Scan for the cell matching the given text and deliver its [x, y] coordinate at center. 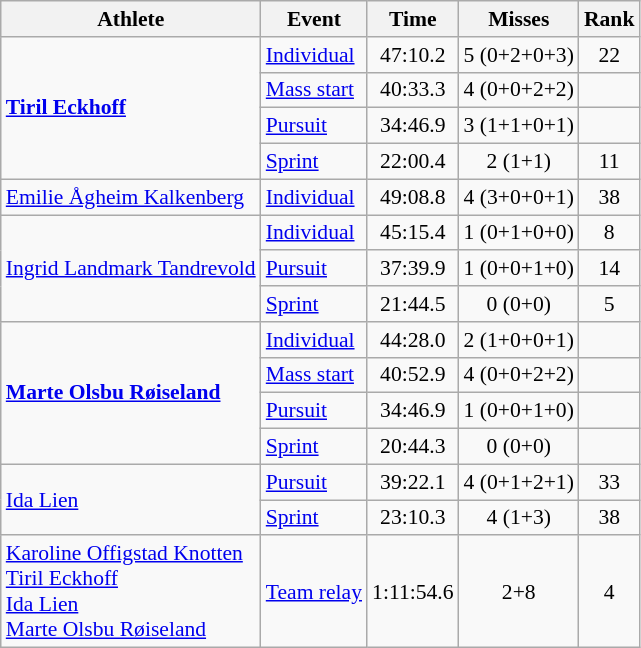
14 [610, 269]
Tiril Eckhoff [131, 108]
3 (1+1+0+1) [519, 126]
4 (1+3) [519, 518]
Ida Lien [131, 500]
1:11:54.6 [412, 592]
47:10.2 [412, 55]
23:10.3 [412, 518]
Misses [519, 19]
1 (0+1+0+0) [519, 233]
39:22.1 [412, 482]
Karoline Offigstad Knotten Tiril Eckhoff Ida Lien Marte Olsbu Røiseland [131, 592]
4 [610, 592]
Time [412, 19]
Rank [610, 19]
22 [610, 55]
5 (0+2+0+3) [519, 55]
2 (1+1) [519, 162]
37:39.9 [412, 269]
Emilie Ågheim Kalkenberg [131, 197]
44:28.0 [412, 340]
49:08.8 [412, 197]
4 (0+1+2+1) [519, 482]
Ingrid Landmark Tandrevold [131, 268]
Event [314, 19]
33 [610, 482]
Athlete [131, 19]
21:44.5 [412, 304]
45:15.4 [412, 233]
4 (3+0+0+1) [519, 197]
Team relay [314, 592]
22:00.4 [412, 162]
40:52.9 [412, 375]
2 (1+0+0+1) [519, 340]
2+8 [519, 592]
40:33.3 [412, 90]
20:44.3 [412, 447]
8 [610, 233]
Marte Olsbu Røiseland [131, 393]
5 [610, 304]
11 [610, 162]
